For the text-containing cell, return its midpoint in [x, y] coordinate format. 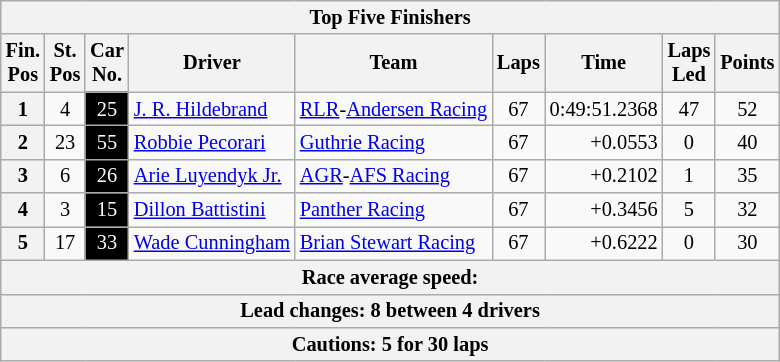
Race average speed: [390, 277]
J. R. Hildebrand [212, 109]
Time [604, 63]
Guthrie Racing [394, 142]
Wade Cunningham [212, 243]
Dillon Battistini [212, 210]
15 [107, 210]
40 [747, 142]
St.Pos [65, 63]
Points [747, 63]
30 [747, 243]
23 [65, 142]
Top Five Finishers [390, 17]
Arie Luyendyk Jr. [212, 176]
Lead changes: 8 between 4 drivers [390, 311]
52 [747, 109]
Team [394, 63]
Driver [212, 63]
2 [23, 142]
Laps [518, 63]
33 [107, 243]
Cautions: 5 for 30 laps [390, 344]
26 [107, 176]
+0.6222 [604, 243]
35 [747, 176]
6 [65, 176]
55 [107, 142]
Robbie Pecorari [212, 142]
Panther Racing [394, 210]
+0.3456 [604, 210]
+0.0553 [604, 142]
+0.2102 [604, 176]
RLR-Andersen Racing [394, 109]
Brian Stewart Racing [394, 243]
17 [65, 243]
0:49:51.2368 [604, 109]
25 [107, 109]
47 [690, 109]
Fin.Pos [23, 63]
CarNo. [107, 63]
AGR-AFS Racing [394, 176]
32 [747, 210]
LapsLed [690, 63]
